Return (x, y) of the center of cell containing provided text 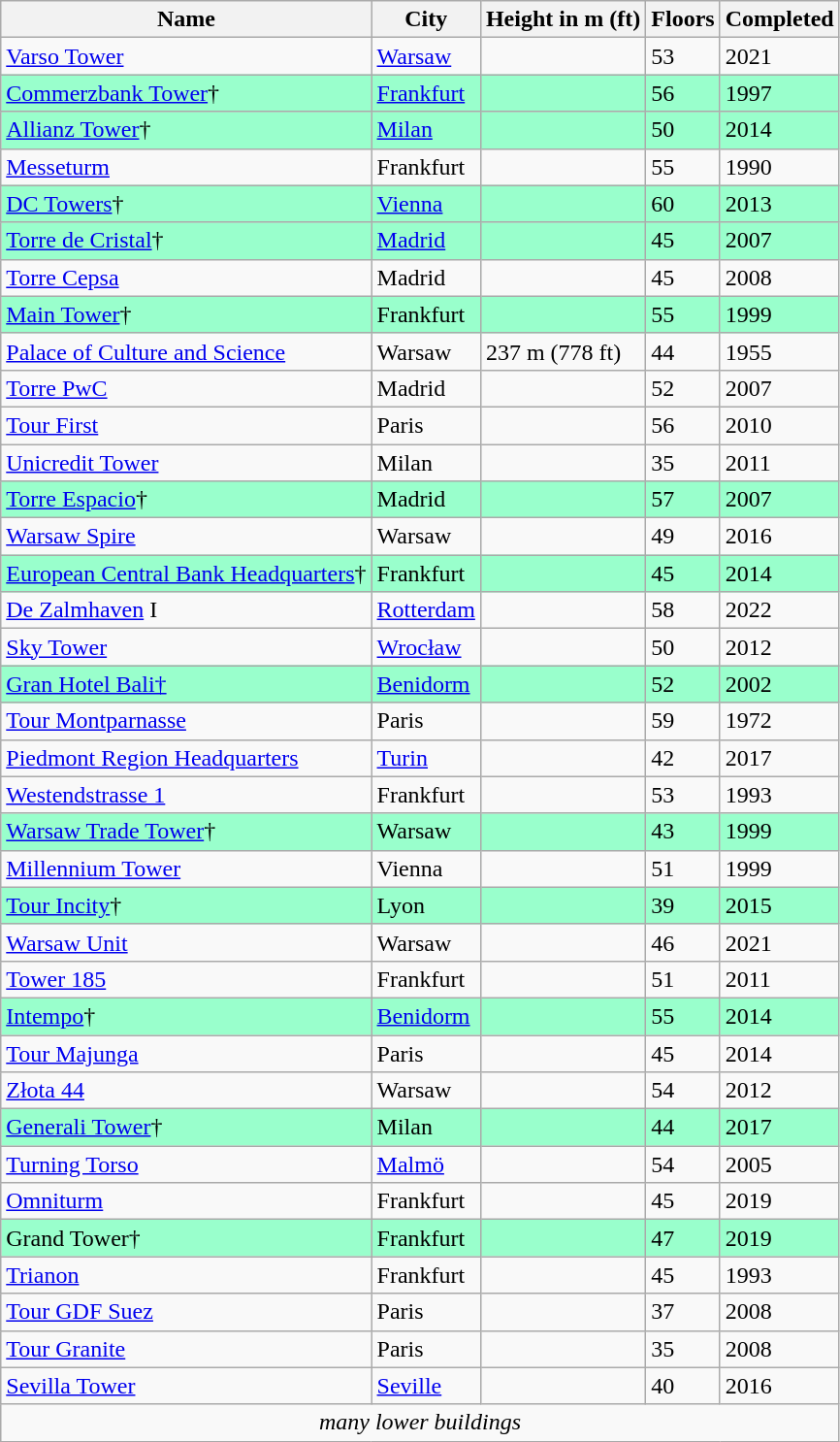
Tour Granite (186, 1349)
Warsaw Trade Tower† (186, 832)
1990 (780, 167)
Turning Torso (186, 1164)
Seville (426, 1386)
39 (683, 905)
De Zalmhaven I (186, 610)
Omniturm (186, 1201)
Wrocław (426, 647)
Unicredit Tower (186, 463)
Tour Incity† (186, 905)
Millennium Tower (186, 868)
Name (186, 19)
European Central Bank Headquarters† (186, 574)
Varso Tower (186, 56)
2005 (780, 1164)
Torre Espacio† (186, 500)
Rotterdam (426, 610)
43 (683, 832)
Trianon (186, 1275)
49 (683, 537)
2015 (780, 905)
Piedmont Region Headquarters (186, 758)
Completed (780, 19)
Intempo† (186, 1016)
58 (683, 610)
Generali Tower† (186, 1128)
Palace of Culture and Science (186, 351)
42 (683, 758)
City (426, 19)
Tower 185 (186, 979)
Torre Cepsa (186, 278)
Złota 44 (186, 1091)
59 (683, 721)
Torre PwC (186, 388)
Tour Majunga (186, 1053)
Tour Montparnasse (186, 721)
237 m (778 ft) (563, 351)
Commerzbank Tower† (186, 93)
Tour First (186, 425)
2013 (780, 204)
Sky Tower (186, 647)
2022 (780, 610)
Floors (683, 19)
Warsaw Spire (186, 537)
Westendstrasse 1 (186, 795)
Lyon (426, 905)
Grand Tower† (186, 1238)
2002 (780, 684)
60 (683, 204)
Tour GDF Suez (186, 1312)
Allianz Tower† (186, 130)
Messeturm (186, 167)
37 (683, 1312)
Height in m (ft) (563, 19)
Torre de Cristal† (186, 241)
Malmö (426, 1164)
Turin (426, 758)
57 (683, 500)
DC Towers† (186, 204)
47 (683, 1238)
Sevilla Tower (186, 1386)
1955 (780, 351)
46 (683, 942)
40 (683, 1386)
Gran Hotel Bali† (186, 684)
Main Tower† (186, 314)
many lower buildings (420, 1423)
Warsaw Unit (186, 942)
2010 (780, 425)
1997 (780, 93)
1972 (780, 721)
